Output the (x, y) coordinate of the center of the cell containing the given text.  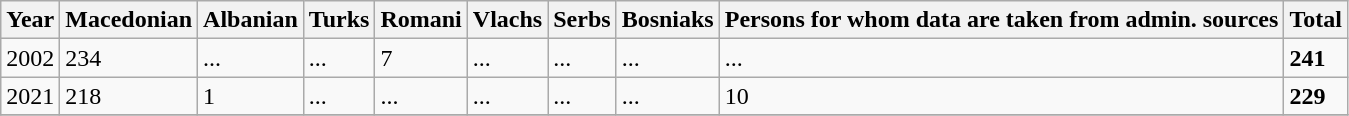
2021 (30, 96)
229 (1316, 96)
Persons for whom data are taken from admin. sources (1002, 20)
Macedonian (129, 20)
Vlachs (507, 20)
Albanian (251, 20)
Total (1316, 20)
Serbs (582, 20)
234 (129, 58)
Romani (421, 20)
Year (30, 20)
Turks (339, 20)
10 (1002, 96)
Bosniaks (668, 20)
1 (251, 96)
241 (1316, 58)
218 (129, 96)
7 (421, 58)
2002 (30, 58)
